Pinpoint the cell where the given text exists, returning its [x, y] midpoint coordinate. 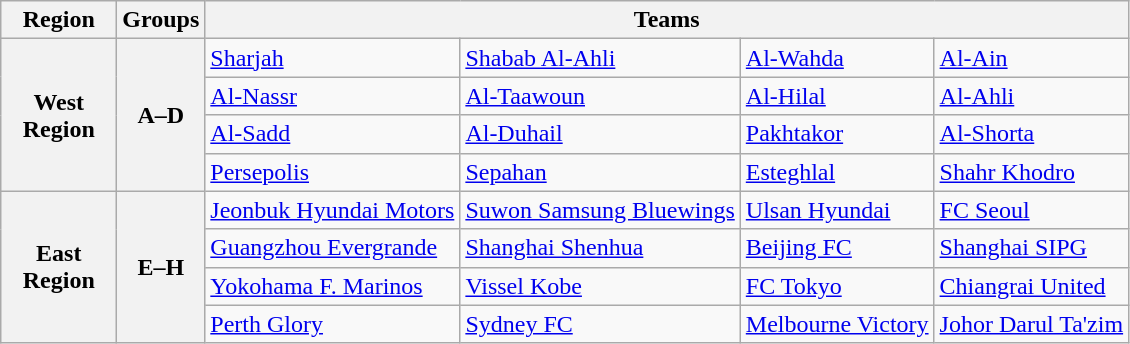
Shabab Al-Ahli [600, 58]
Al-Duhail [600, 134]
Persepolis [332, 172]
FC Seoul [1032, 210]
FC Tokyo [837, 286]
Jeonbuk Hyundai Motors [332, 210]
Al-Taawoun [600, 96]
Al-Wahda [837, 58]
Region [59, 20]
Shahr Khodro [1032, 172]
Yokohama F. Marinos [332, 286]
Shanghai SIPG [1032, 248]
Vissel Kobe [600, 286]
Groups [161, 20]
Al-Nassr [332, 96]
Esteghlal [837, 172]
Shanghai Shenhua [600, 248]
Sepahan [600, 172]
WestRegion [59, 115]
Sydney FC [600, 324]
Al-Ahli [1032, 96]
Melbourne Victory [837, 324]
EastRegion [59, 267]
E–H [161, 267]
Sharjah [332, 58]
A–D [161, 115]
Pakhtakor [837, 134]
Guangzhou Evergrande [332, 248]
Chiangrai United [1032, 286]
Al-Sadd [332, 134]
Beijing FC [837, 248]
Al-Shorta [1032, 134]
Perth Glory [332, 324]
Al-Ain [1032, 58]
Suwon Samsung Bluewings [600, 210]
Johor Darul Ta'zim [1032, 324]
Al-Hilal [837, 96]
Ulsan Hyundai [837, 210]
Teams [667, 20]
